Find where the given text appears and provide that cell's center as [X, Y] coordinate. 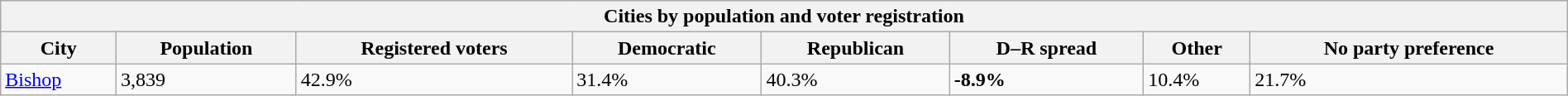
Bishop [59, 79]
10.4% [1198, 79]
40.3% [855, 79]
Republican [855, 48]
Democratic [667, 48]
D–R spread [1047, 48]
21.7% [1409, 79]
Population [207, 48]
Registered voters [433, 48]
Cities by population and voter registration [784, 17]
42.9% [433, 79]
-8.9% [1047, 79]
City [59, 48]
31.4% [667, 79]
3,839 [207, 79]
Other [1198, 48]
No party preference [1409, 48]
